Identify which cell holds the provided text, then report its [X, Y] central coordinate. 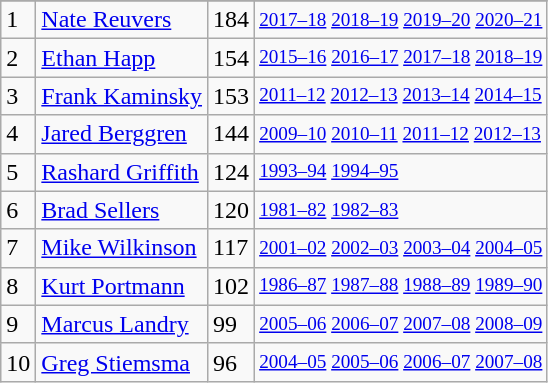
Kurt Portmann [122, 286]
1981–82 1982–83 [401, 210]
120 [232, 210]
154 [232, 58]
2005–06 2006–07 2007–08 2008–09 [401, 324]
2017–18 2018–19 2019–20 2020–21 [401, 20]
4 [18, 134]
Ethan Happ [122, 58]
2009–10 2010–11 2011–12 2012–13 [401, 134]
7 [18, 248]
124 [232, 172]
184 [232, 20]
1 [18, 20]
9 [18, 324]
5 [18, 172]
Jared Berggren [122, 134]
2011–12 2012–13 2013–14 2014–15 [401, 96]
Frank Kaminsky [122, 96]
99 [232, 324]
8 [18, 286]
Brad Sellers [122, 210]
6 [18, 210]
10 [18, 362]
Rashard Griffith [122, 172]
1986–87 1987–88 1988–89 1989–90 [401, 286]
Nate Reuvers [122, 20]
2015–16 2016–17 2017–18 2018–19 [401, 58]
2001–02 2002–03 2003–04 2004–05 [401, 248]
1993–94 1994–95 [401, 172]
153 [232, 96]
2004–05 2005–06 2006–07 2007–08 [401, 362]
102 [232, 286]
117 [232, 248]
3 [18, 96]
96 [232, 362]
144 [232, 134]
Greg Stiemsma [122, 362]
Mike Wilkinson [122, 248]
2 [18, 58]
Marcus Landry [122, 324]
